Pinpoint the cell where the given text exists, returning its [x, y] midpoint coordinate. 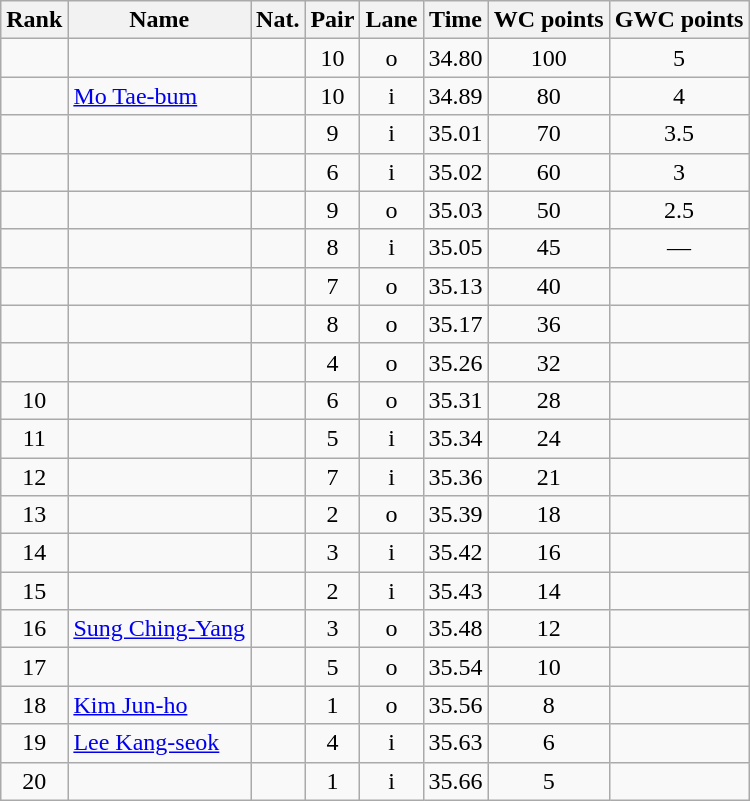
20 [34, 781]
35.48 [456, 629]
34.80 [456, 58]
35.63 [456, 743]
32 [548, 362]
35.42 [456, 553]
13 [34, 515]
21 [548, 477]
34.89 [456, 96]
35.02 [456, 172]
80 [548, 96]
35.17 [456, 324]
70 [548, 134]
24 [548, 438]
35.31 [456, 400]
35.26 [456, 362]
Rank [34, 20]
40 [548, 286]
17 [34, 667]
19 [34, 743]
35.56 [456, 705]
2.5 [679, 210]
36 [548, 324]
— [679, 248]
35.34 [456, 438]
35.66 [456, 781]
35.36 [456, 477]
35.13 [456, 286]
WC points [548, 20]
GWC points [679, 20]
Kim Jun-ho [160, 705]
35.03 [456, 210]
35.05 [456, 248]
35.39 [456, 515]
50 [548, 210]
15 [34, 591]
Mo Tae-bum [160, 96]
Name [160, 20]
100 [548, 58]
11 [34, 438]
Nat. [278, 20]
3.5 [679, 134]
Time [456, 20]
Lane [392, 20]
60 [548, 172]
45 [548, 248]
35.43 [456, 591]
Sung Ching-Yang [160, 629]
35.01 [456, 134]
Lee Kang-seok [160, 743]
35.54 [456, 667]
28 [548, 400]
Pair [332, 20]
